Determine the (X, Y) coordinate at the center of the cell enclosing the given text.  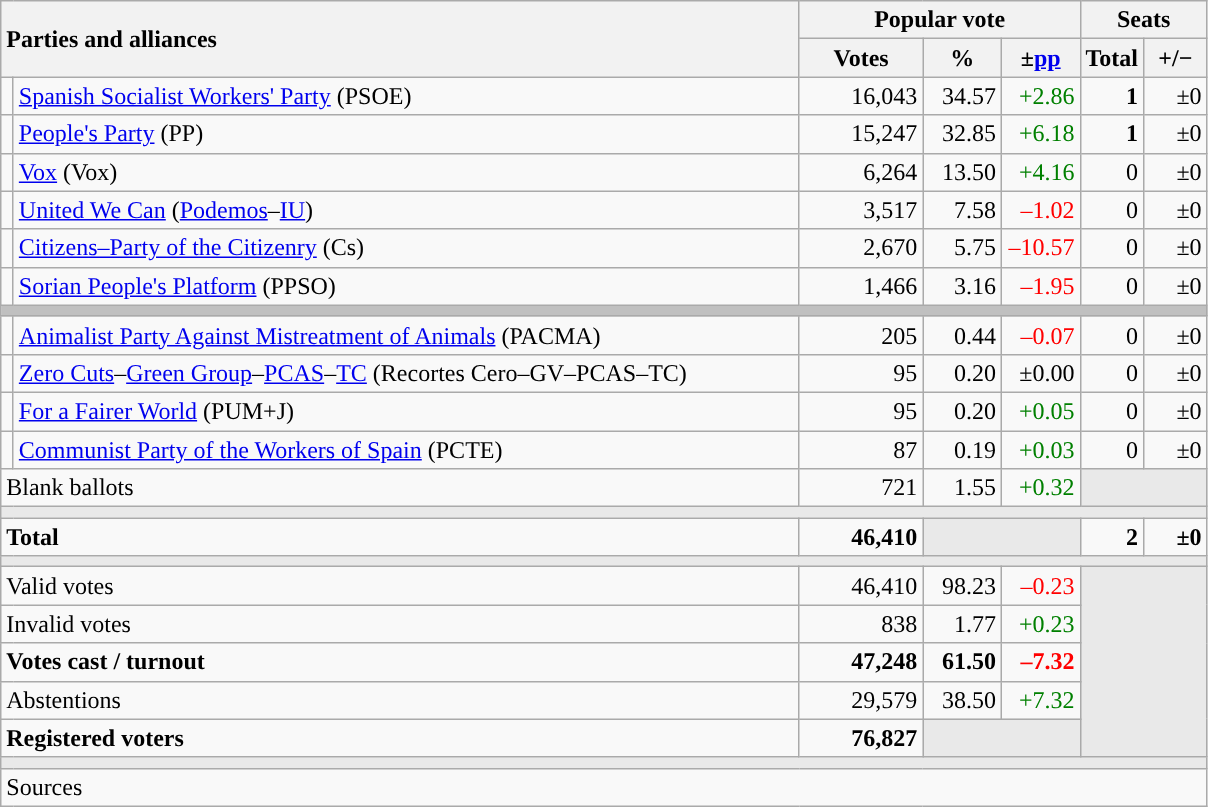
Popular vote (940, 20)
Registered voters (400, 738)
Citizens–Party of the Citizenry (Cs) (406, 248)
+4.16 (1040, 172)
Seats (1144, 20)
–0.07 (1040, 335)
+0.03 (1040, 449)
–10.57 (1040, 248)
Votes (861, 58)
Vox (Vox) (406, 172)
3,517 (861, 210)
0.44 (962, 335)
29,579 (861, 700)
0.19 (962, 449)
2,670 (861, 248)
6,264 (861, 172)
1.77 (962, 624)
–7.32 (1040, 662)
32.85 (962, 134)
+0.32 (1040, 488)
34.57 (962, 96)
16,043 (861, 96)
721 (861, 488)
13.50 (962, 172)
3.16 (962, 286)
+6.18 (1040, 134)
5.75 (962, 248)
% (962, 58)
7.58 (962, 210)
Animalist Party Against Mistreatment of Animals (PACMA) (406, 335)
+7.32 (1040, 700)
–0.23 (1040, 586)
+0.05 (1040, 411)
1,466 (861, 286)
Spanish Socialist Workers' Party (PSOE) (406, 96)
Blank ballots (400, 488)
61.50 (962, 662)
–1.95 (1040, 286)
±pp (1040, 58)
76,827 (861, 738)
838 (861, 624)
Invalid votes (400, 624)
People's Party (PP) (406, 134)
+2.86 (1040, 96)
Sources (604, 787)
Parties and alliances (400, 39)
United We Can (Podemos–IU) (406, 210)
2 (1112, 537)
1.55 (962, 488)
Valid votes (400, 586)
47,248 (861, 662)
–1.02 (1040, 210)
Sorian People's Platform (PPSO) (406, 286)
Zero Cuts–Green Group–PCAS–TC (Recortes Cero–GV–PCAS–TC) (406, 373)
Abstentions (400, 700)
38.50 (962, 700)
+0.23 (1040, 624)
98.23 (962, 586)
Votes cast / turnout (400, 662)
15,247 (861, 134)
+/− (1176, 58)
±0.00 (1040, 373)
Communist Party of the Workers of Spain (PCTE) (406, 449)
87 (861, 449)
205 (861, 335)
For a Fairer World (PUM+J) (406, 411)
